Find where the given text appears and provide that cell's center as (x, y) coordinate. 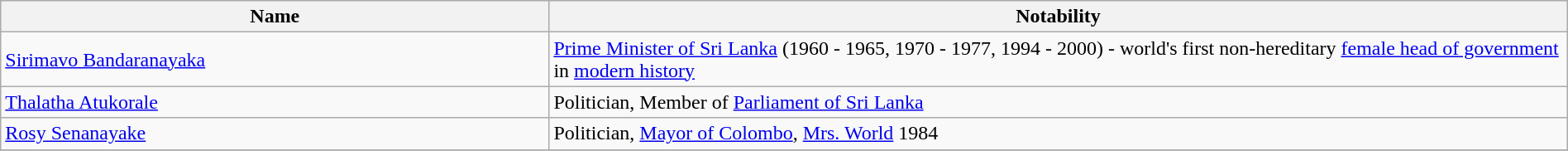
Rosy Senanayake (275, 134)
Politician, Mayor of Colombo, Mrs. World 1984 (1059, 134)
Thalatha Atukorale (275, 102)
Name (275, 17)
Notability (1059, 17)
Politician, Member of Parliament of Sri Lanka (1059, 102)
Prime Minister of Sri Lanka (1960 - 1965, 1970 - 1977, 1994 - 2000) - world's first non-hereditary female head of government in modern history (1059, 60)
Sirimavo Bandaranayaka (275, 60)
